Search for the cell housing the specified text and yield its [x, y] center coordinate. 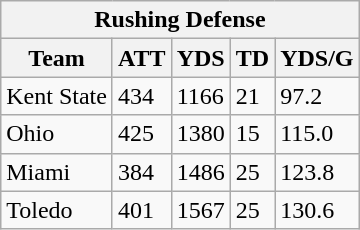
TD [252, 58]
Kent State [57, 96]
15 [252, 134]
Toledo [57, 210]
Ohio [57, 134]
ATT [142, 58]
115.0 [317, 134]
1567 [200, 210]
Miami [57, 172]
1166 [200, 96]
Team [57, 58]
YDS/G [317, 58]
434 [142, 96]
123.8 [317, 172]
130.6 [317, 210]
97.2 [317, 96]
YDS [200, 58]
Rushing Defense [180, 20]
1486 [200, 172]
384 [142, 172]
425 [142, 134]
21 [252, 96]
1380 [200, 134]
401 [142, 210]
